Find where the given text appears and provide that cell's center as [x, y] coordinate. 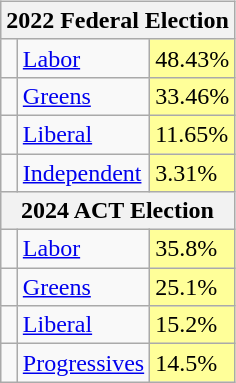
25.1% [192, 287]
14.5% [192, 363]
33.46% [192, 96]
Progressives [83, 363]
11.65% [192, 134]
Independent [83, 173]
2024 ACT Election [118, 211]
48.43% [192, 58]
15.2% [192, 325]
3.31% [192, 173]
2022 Federal Election [118, 20]
35.8% [192, 249]
